Provide the (X, Y) coordinate of the cell's center where the given text is located.  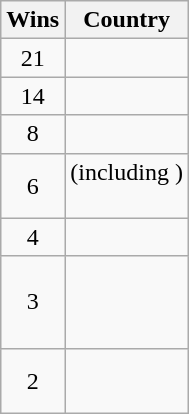
14 (33, 96)
21 (33, 58)
(including ) (127, 186)
8 (33, 134)
2 (33, 380)
3 (33, 302)
4 (33, 237)
6 (33, 186)
Wins (33, 20)
Country (127, 20)
